Scan for the cell matching the given text and deliver its [X, Y] coordinate at center. 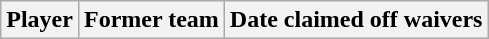
Player [40, 20]
Date claimed off waivers [356, 20]
Former team [151, 20]
